Locate the cell with the specified text and output its [X, Y] center coordinate. 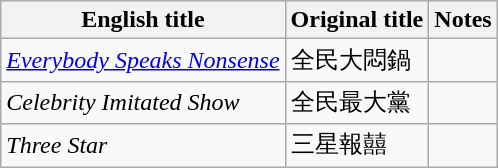
Celebrity Imitated Show [143, 102]
三星報囍 [357, 146]
English title [143, 20]
全民大悶鍋 [357, 60]
全民最大黨 [357, 102]
Original title [357, 20]
Notes [463, 20]
Everybody Speaks Nonsense [143, 60]
Three Star [143, 146]
